Determine the [X, Y] coordinate at the center of the cell enclosing the given text.  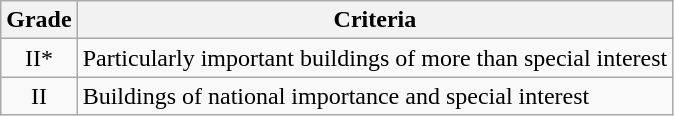
II* [39, 58]
Buildings of national importance and special interest [375, 96]
II [39, 96]
Grade [39, 20]
Criteria [375, 20]
Particularly important buildings of more than special interest [375, 58]
